Capture the cell that displays the provided text and extract its (X, Y) central coordinate. 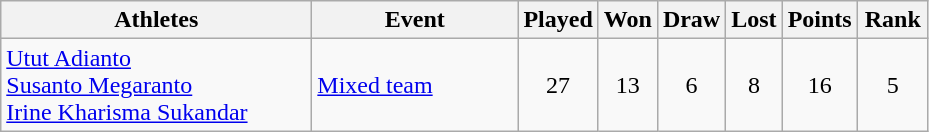
8 (754, 85)
Mixed team (415, 85)
Rank (892, 20)
16 (820, 85)
27 (558, 85)
Lost (754, 20)
6 (691, 85)
Utut AdiantoSusanto MegarantoIrine Kharisma Sukandar (156, 85)
Event (415, 20)
Won (628, 20)
13 (628, 85)
Athletes (156, 20)
Draw (691, 20)
Points (820, 20)
Played (558, 20)
5 (892, 85)
